Provide the [X, Y] coordinate of the cell's center where the given text is located.  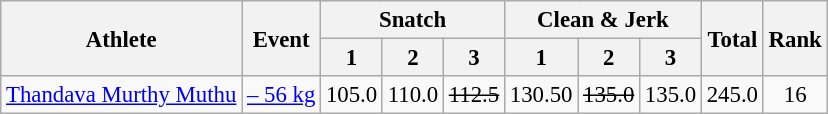
Snatch [413, 20]
110.0 [412, 95]
– 56 kg [282, 95]
Rank [795, 38]
Event [282, 38]
130.50 [540, 95]
Total [732, 38]
16 [795, 95]
Athlete [122, 38]
Thandava Murthy Muthu [122, 95]
112.5 [474, 95]
245.0 [732, 95]
105.0 [352, 95]
Clean & Jerk [602, 20]
